Capture the cell that displays the provided text and extract its (X, Y) central coordinate. 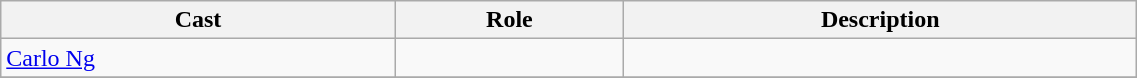
Carlo Ng (198, 58)
Role (509, 20)
Cast (198, 20)
Description (880, 20)
